Determine the [x, y] coordinate at the center of the cell enclosing the given text.  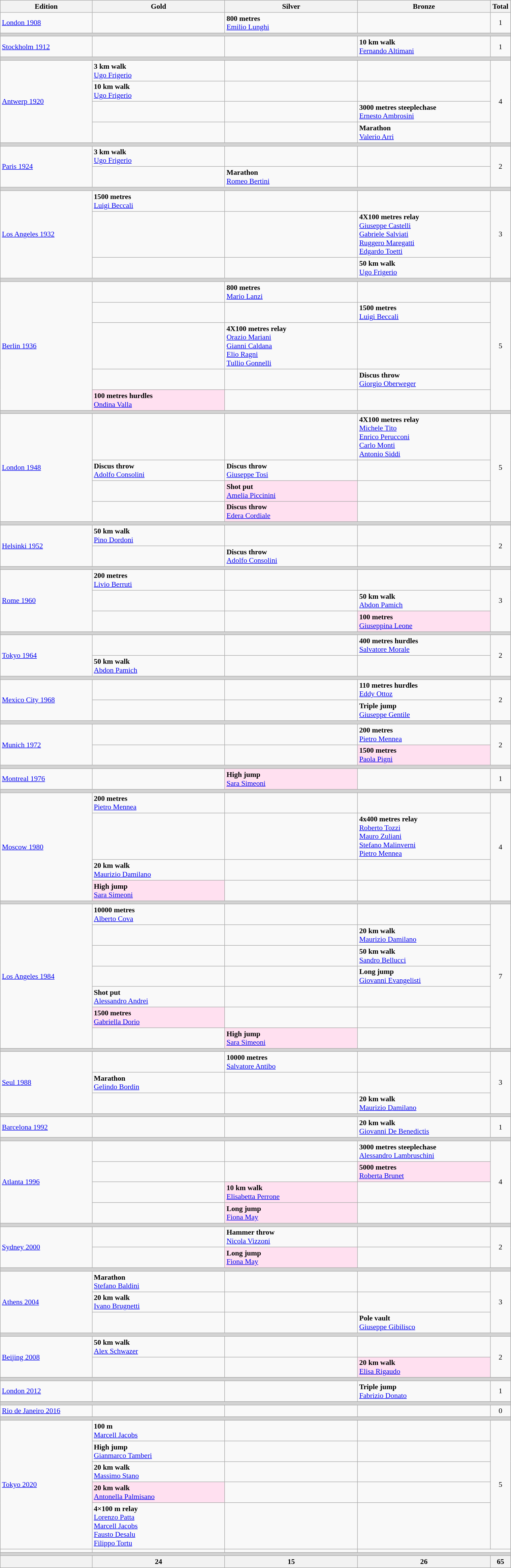
Helsinki 1952 [46, 546]
Los Angeles 1932 [46, 234]
50 km walkUgo Frigerio [424, 268]
Seul 1988 [46, 1082]
10000 metresAlberto Cova [158, 915]
100 mMarcell Jacobs [158, 1431]
Tokyo 2020 [46, 1485]
50 km walkPino Dordoni [158, 535]
Moscow 1980 [46, 847]
Stockholm 1912 [46, 46]
10 km walkElisabetta Perrone [291, 1192]
4X100 metres relayOrazio MarianiGianni CaldanaElio RagniTullio Gonnelli [291, 346]
800 metresEmilio Lunghi [291, 23]
Antwerp 1920 [46, 101]
Barcelona 1992 [46, 1128]
London 1948 [46, 468]
5000 metresRoberta Brunet [424, 1172]
Munich 1972 [46, 745]
Bronze [424, 6]
Edition [46, 6]
1500 metresPaola Pigni [424, 755]
Paris 1924 [46, 167]
Montreal 1976 [46, 779]
Triple jumpGiuseppe Gentile [424, 711]
Rome 1960 [46, 601]
20 km walkIvano Brugnetti [158, 1302]
7 [501, 976]
Gold [158, 6]
Shot putAmelia Piccinini [291, 491]
50 km walkSandro Bellucci [424, 956]
Sydney 2000 [46, 1247]
Mexico City 1968 [46, 700]
London 1908 [46, 23]
4X100 metres relayGiuseppe CastelliGabriele SalviatiRuggero MaregattiEdgardo Toetti [424, 234]
MarathonValerio Arri [424, 133]
Hammer throwNicola Vizzoni [291, 1237]
10000 metresSalvatore Antibo [291, 1062]
Rio de Janeiro 2016 [46, 1411]
800 metresMario Lanzi [291, 292]
200 metresLivio Berruti [158, 580]
20 km walkMassimo Stano [158, 1472]
20 km walkGiovanni De Benedictis [424, 1128]
10 km walkFernando Altimani [424, 46]
Discus throwGiorgio Oberweger [424, 379]
3000 metres steeplechaseAlessandro Lambruschini [424, 1151]
Los Angeles 1984 [46, 976]
Silver [291, 6]
50 km walkAlex Schwazer [158, 1346]
Atlanta 1996 [46, 1182]
10 km walkUgo Frigerio [158, 91]
Discus throwEdera Cordiale [291, 511]
Total [501, 6]
Beijing 2008 [46, 1357]
110 metres hurdlesEddy Ottoz [424, 690]
MarathonStefano Baldini [158, 1282]
4×100 m relayLorenzo PattaMarcell JacobsFausto DesaluFilippo Tortu [158, 1526]
Discus throwGiuseppe Tosi [291, 470]
100 metres hurdlesOndina Valla [158, 400]
0 [501, 1411]
Long jumpGiovanni Evangelisti [424, 976]
1500 metresGabriella Dorio [158, 1018]
65 [501, 1562]
Triple jumpFabrizio Donato [424, 1392]
20 km walkAntonella Palmisano [158, 1493]
Pole vaultGiuseppe Gibilisco [424, 1323]
High jumpGianmarco Tamberi [158, 1451]
MarathonRomeo Bertini [291, 177]
26 [424, 1562]
London 2012 [46, 1392]
MarathonGelindo Bordin [158, 1082]
Berlin 1936 [46, 346]
Athens 2004 [46, 1302]
20 km walkElisa Rigaudo [424, 1367]
400 metres hurdlesSalvatore Morale [424, 645]
3000 metres steeplechaseErnesto Ambrosini [424, 112]
24 [158, 1562]
4x400 metres relayRoberto TozziMauro ZulianiStefano MalinverniPietro Mennea [424, 837]
100 metresGiuseppina Leone [424, 621]
Shot putAlessandro Andrei [158, 997]
Tokyo 1964 [46, 656]
15 [291, 1562]
4X100 metres relayMichele TitoEnrico PerucconiCarlo MontiAntonio Siddi [424, 437]
